Detect which cell encompasses the target text, then output its (X, Y) center coordinate. 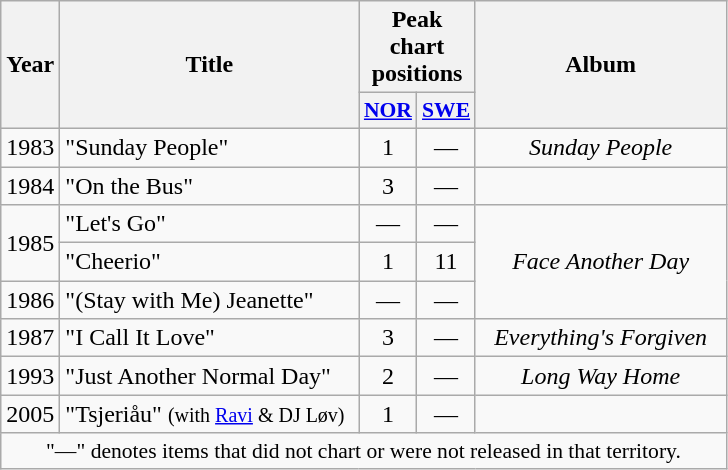
11 (446, 262)
1984 (30, 185)
2005 (30, 414)
"—" denotes items that did not chart or were not released in that territory. (364, 451)
"On the Bus" (210, 185)
1986 (30, 300)
1983 (30, 147)
SWE (446, 111)
1985 (30, 243)
"Let's Go" (210, 224)
Sunday People (600, 147)
"(Stay with Me) Jeanette" (210, 300)
Album (600, 65)
"I Call It Love" (210, 338)
"Cheerio" (210, 262)
"Sunday People" (210, 147)
Year (30, 65)
Face Another Day (600, 262)
Peak chart positions (417, 47)
1987 (30, 338)
Title (210, 65)
1993 (30, 376)
"Just Another Normal Day" (210, 376)
"Tsjeriåu" (with Ravi & DJ Løv) (210, 414)
Long Way Home (600, 376)
2 (388, 376)
Everything's Forgiven (600, 338)
NOR (388, 111)
